Extract the [x, y] coordinate from the center of the cell holding the provided text.  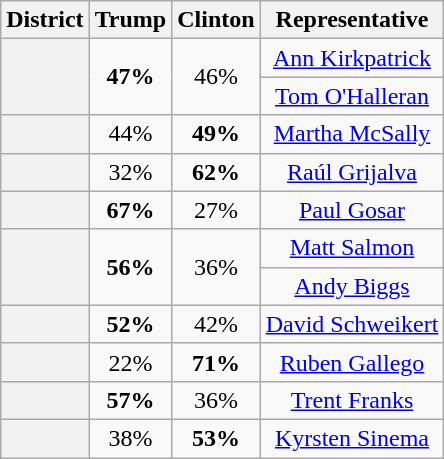
Trent Franks [352, 400]
Raúl Grijalva [352, 172]
David Schweikert [352, 324]
Paul Gosar [352, 210]
Matt Salmon [352, 248]
38% [130, 438]
Martha McSally [352, 134]
57% [130, 400]
Representative [352, 20]
District [45, 20]
Ann Kirkpatrick [352, 58]
53% [216, 438]
42% [216, 324]
27% [216, 210]
67% [130, 210]
71% [216, 362]
44% [130, 134]
Clinton [216, 20]
Tom O'Halleran [352, 96]
62% [216, 172]
47% [130, 77]
56% [130, 267]
Ruben Gallego [352, 362]
Andy Biggs [352, 286]
46% [216, 77]
Trump [130, 20]
Kyrsten Sinema [352, 438]
22% [130, 362]
32% [130, 172]
49% [216, 134]
52% [130, 324]
